Provide the (X, Y) coordinate of the cell's center where the given text is located.  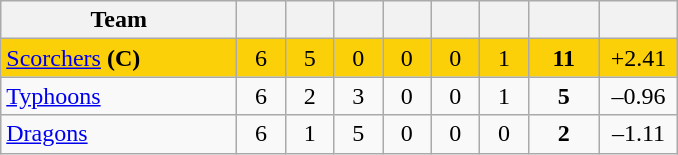
Scorchers (C) (119, 58)
Typhoons (119, 96)
11 (564, 58)
Team (119, 20)
–1.11 (638, 134)
–0.96 (638, 96)
3 (358, 96)
+2.41 (638, 58)
Dragons (119, 134)
